Pinpoint the cell where the given text exists, returning its (x, y) midpoint coordinate. 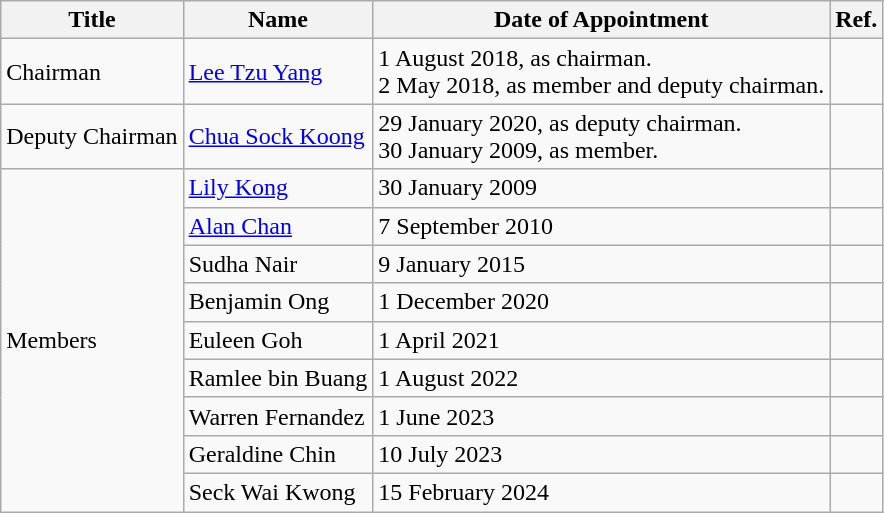
9 January 2015 (602, 264)
10 July 2023 (602, 454)
Lily Kong (278, 188)
Geraldine Chin (278, 454)
1 August 2018, as chairman.2 May 2018, as member and deputy chairman. (602, 72)
Deputy Chairman (92, 136)
1 June 2023 (602, 416)
Title (92, 20)
Euleen Goh (278, 340)
Chairman (92, 72)
Lee Tzu Yang (278, 72)
Sudha Nair (278, 264)
Chua Sock Koong (278, 136)
Alan Chan (278, 226)
Ref. (856, 20)
1 April 2021 (602, 340)
Seck Wai Kwong (278, 492)
Name (278, 20)
1 December 2020 (602, 302)
Ramlee bin Buang (278, 378)
Benjamin Ong (278, 302)
15 February 2024 (602, 492)
7 September 2010 (602, 226)
Warren Fernandez (278, 416)
29 January 2020, as deputy chairman.30 January 2009, as member. (602, 136)
Date of Appointment (602, 20)
30 January 2009 (602, 188)
Members (92, 340)
1 August 2022 (602, 378)
